Find where the given text appears and provide that cell's center as [X, Y] coordinate. 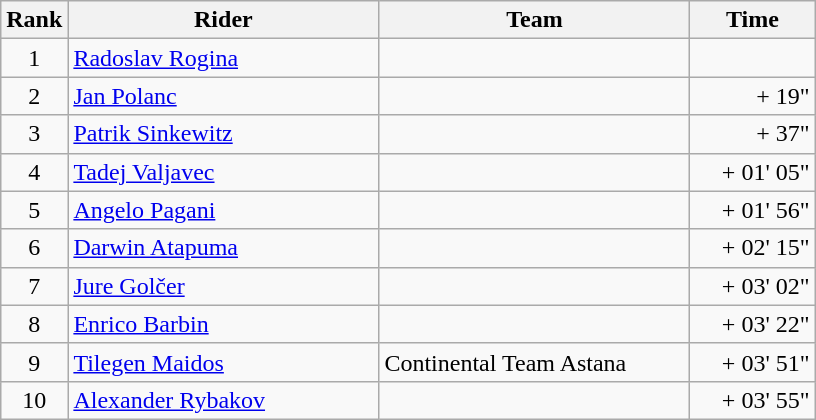
3 [34, 134]
+ 19" [752, 96]
6 [34, 248]
+ 03' 51" [752, 362]
+ 02' 15" [752, 248]
+ 03' 02" [752, 286]
1 [34, 58]
5 [34, 210]
Continental Team Astana [534, 362]
Rank [34, 20]
+ 37" [752, 134]
Tilegen Maidos [224, 362]
Rider [224, 20]
Patrik Sinkewitz [224, 134]
Darwin Atapuma [224, 248]
+ 03' 55" [752, 400]
+ 01' 56" [752, 210]
+ 03' 22" [752, 324]
Enrico Barbin [224, 324]
Radoslav Rogina [224, 58]
Jan Polanc [224, 96]
4 [34, 172]
9 [34, 362]
8 [34, 324]
Team [534, 20]
2 [34, 96]
7 [34, 286]
+ 01' 05" [752, 172]
Tadej Valjavec [224, 172]
Time [752, 20]
Alexander Rybakov [224, 400]
Jure Golčer [224, 286]
10 [34, 400]
Angelo Pagani [224, 210]
